Return (X, Y) of the center of cell containing provided text 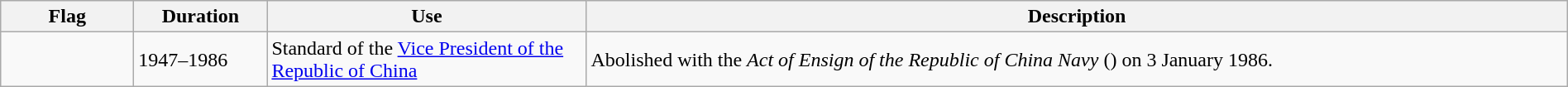
Use (427, 17)
Standard of the Vice President of the Republic of China (427, 60)
1947–1986 (200, 60)
Duration (200, 17)
Abolished with the Act of Ensign of the Republic of China Navy () on 3 January 1986. (1077, 60)
Description (1077, 17)
Flag (68, 17)
